Determine the [x, y] coordinate at the center of the cell enclosing the given text.  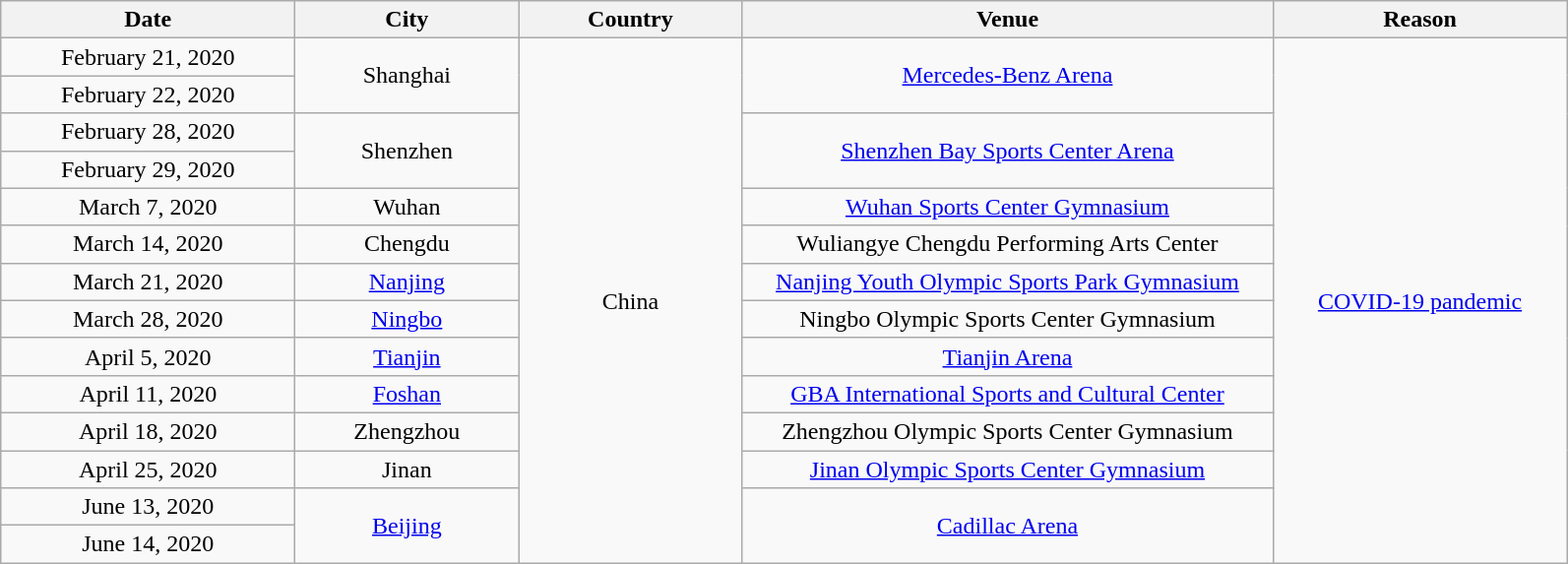
Nanjing [408, 282]
Venue [1008, 20]
Tianjin Arena [1008, 356]
February 29, 2020 [148, 169]
Date [148, 20]
Country [630, 20]
Reason [1419, 20]
Nanjing Youth Olympic Sports Park Gymnasium [1008, 282]
Mercedes-Benz Arena [1008, 76]
Ningbo [408, 319]
April 11, 2020 [148, 394]
June 14, 2020 [148, 544]
March 21, 2020 [148, 282]
COVID-19 pandemic [1419, 301]
February 21, 2020 [148, 57]
Wuhan Sports Center Gymnasium [1008, 207]
March 14, 2020 [148, 244]
March 7, 2020 [148, 207]
Beijing [408, 526]
February 28, 2020 [148, 132]
GBA International Sports and Cultural Center [1008, 394]
June 13, 2020 [148, 507]
March 28, 2020 [148, 319]
China [630, 301]
Jinan [408, 470]
City [408, 20]
Zhengzhou Olympic Sports Center Gymnasium [1008, 431]
Shenzhen Bay Sports Center Arena [1008, 151]
Cadillac Arena [1008, 526]
Jinan Olympic Sports Center Gymnasium [1008, 470]
April 25, 2020 [148, 470]
Wuliangye Chengdu Performing Arts Center [1008, 244]
April 18, 2020 [148, 431]
Shenzhen [408, 151]
April 5, 2020 [148, 356]
Shanghai [408, 76]
Ningbo Olympic Sports Center Gymnasium [1008, 319]
Chengdu [408, 244]
Wuhan [408, 207]
Tianjin [408, 356]
February 22, 2020 [148, 94]
Zhengzhou [408, 431]
Foshan [408, 394]
